Capture the cell that displays the provided text and extract its (X, Y) central coordinate. 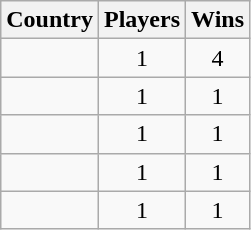
Players (142, 20)
Wins (218, 20)
Country (50, 20)
4 (218, 58)
